Find where the given text appears and provide that cell's center as [X, Y] coordinate. 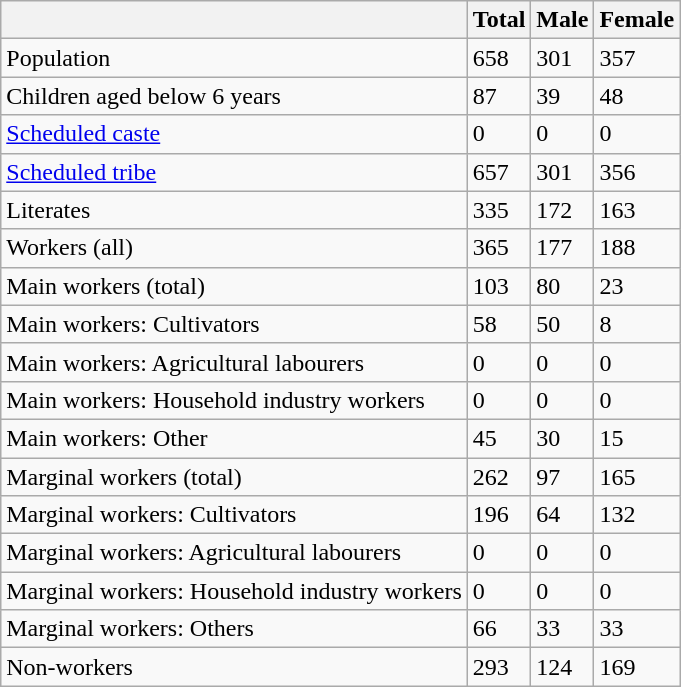
Main workers: Cultivators [234, 324]
103 [499, 286]
365 [499, 248]
172 [562, 210]
169 [637, 667]
8 [637, 324]
188 [637, 248]
Marginal workers: Household industry workers [234, 591]
87 [499, 96]
132 [637, 515]
39 [562, 96]
Literates [234, 210]
Main workers: Household industry workers [234, 400]
48 [637, 96]
Population [234, 58]
Main workers: Other [234, 438]
163 [637, 210]
Scheduled tribe [234, 172]
Marginal workers: Agricultural labourers [234, 553]
Marginal workers: Others [234, 629]
657 [499, 172]
Main workers (total) [234, 286]
Main workers: Agricultural labourers [234, 362]
30 [562, 438]
Non-workers [234, 667]
165 [637, 477]
658 [499, 58]
97 [562, 477]
Workers (all) [234, 248]
Scheduled caste [234, 134]
262 [499, 477]
Female [637, 20]
45 [499, 438]
196 [499, 515]
293 [499, 667]
335 [499, 210]
Total [499, 20]
Children aged below 6 years [234, 96]
66 [499, 629]
80 [562, 286]
Male [562, 20]
Marginal workers: Cultivators [234, 515]
177 [562, 248]
356 [637, 172]
124 [562, 667]
58 [499, 324]
15 [637, 438]
357 [637, 58]
64 [562, 515]
Marginal workers (total) [234, 477]
50 [562, 324]
23 [637, 286]
